Scan for the cell matching the given text and deliver its (X, Y) coordinate at center. 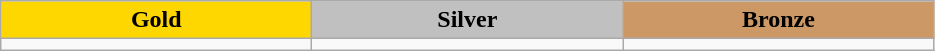
Silver (468, 20)
Gold (156, 20)
Bronze (778, 20)
